Detect which cell encompasses the target text, then output its (X, Y) center coordinate. 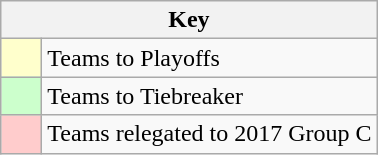
Teams to Tiebreaker (210, 96)
Teams to Playoffs (210, 58)
Key (189, 20)
Teams relegated to 2017 Group C (210, 134)
